Detect which cell encompasses the target text, then output its [X, Y] center coordinate. 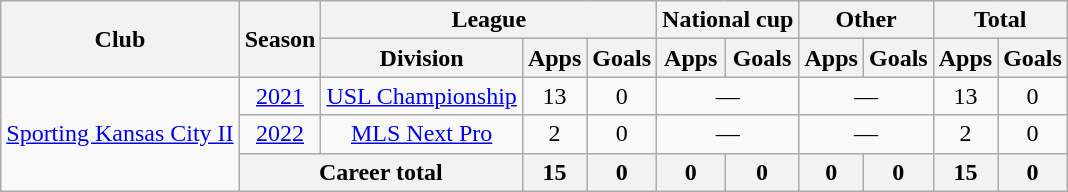
Total [1000, 20]
2021 [280, 96]
MLS Next Pro [422, 134]
League [489, 20]
Sporting Kansas City II [120, 134]
Club [120, 39]
National cup [728, 20]
Career total [380, 172]
2022 [280, 134]
Other [866, 20]
USL Championship [422, 96]
Season [280, 39]
Division [422, 58]
